Return the (x, y) coordinate for the center point of the cell that contains the specified text.  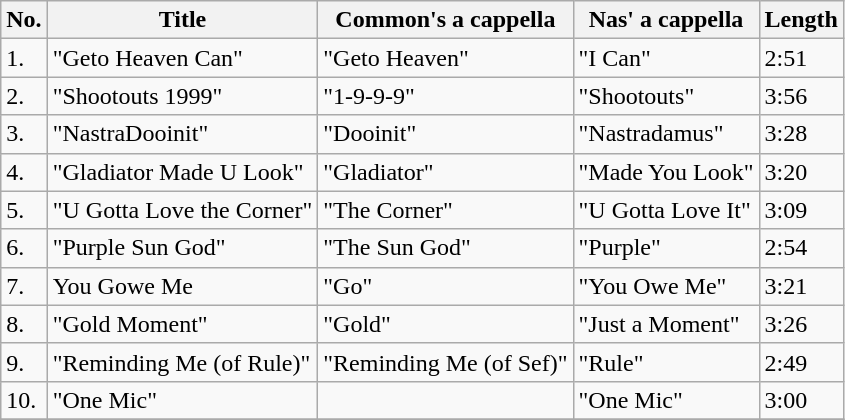
6. (24, 248)
"Rule" (666, 362)
"Just a Moment" (666, 324)
"Shootouts" (666, 96)
You Gowe Me (182, 286)
3:00 (801, 400)
4. (24, 172)
3. (24, 134)
Nas' a cappella (666, 20)
5. (24, 210)
8. (24, 324)
"Gold" (446, 324)
3:56 (801, 96)
"Go" (446, 286)
"Dooinit" (446, 134)
"Nastradamus" (666, 134)
"Made You Look" (666, 172)
"You Owe Me" (666, 286)
3:20 (801, 172)
3:28 (801, 134)
"Geto Heaven Can" (182, 58)
"Gladiator" (446, 172)
10. (24, 400)
Title (182, 20)
9. (24, 362)
"U Gotta Love the Corner" (182, 210)
"U Gotta Love It" (666, 210)
"I Can" (666, 58)
"Reminding Me (of Rule)" (182, 362)
"Geto Heaven" (446, 58)
Common's a cappella (446, 20)
"Purple" (666, 248)
2. (24, 96)
Length (801, 20)
"NastraDooinit" (182, 134)
7. (24, 286)
3:09 (801, 210)
3:26 (801, 324)
"The Sun God" (446, 248)
"The Corner" (446, 210)
2:54 (801, 248)
"Shootouts 1999" (182, 96)
"Gold Moment" (182, 324)
1. (24, 58)
"Gladiator Made U Look" (182, 172)
2:51 (801, 58)
"1-9-9-9" (446, 96)
"Purple Sun God" (182, 248)
"Reminding Me (of Sef)" (446, 362)
No. (24, 20)
2:49 (801, 362)
3:21 (801, 286)
